Find where the given text appears and provide that cell's center as (x, y) coordinate. 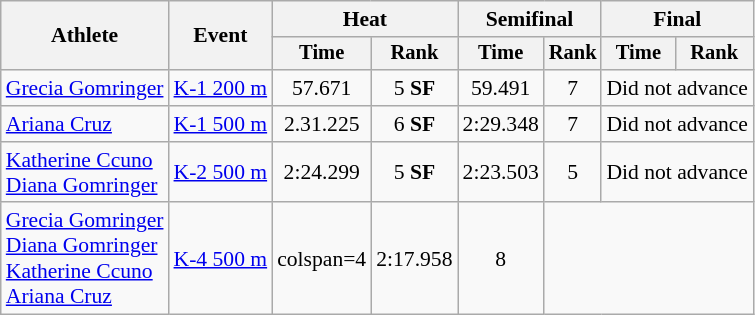
6 SF (414, 124)
8 (501, 259)
Event (221, 36)
Ariana Cruz (85, 124)
Katherine CcunoDiana Gomringer (85, 172)
59.491 (501, 88)
Grecia Gomringer (85, 88)
K-4 500 m (221, 259)
K-2 500 m (221, 172)
57.671 (322, 88)
Athlete (85, 36)
colspan=4 (322, 259)
5 (573, 172)
2.31.225 (322, 124)
K-1 500 m (221, 124)
Grecia GomringerDiana GomringerKatherine CcunoAriana Cruz (85, 259)
Heat (364, 19)
2:17.958 (414, 259)
Semifinal (530, 19)
K-1 200 m (221, 88)
2:23.503 (501, 172)
Final (677, 19)
2:29.348 (501, 124)
2:24.299 (322, 172)
